Output the [x, y] coordinate of the center of the cell containing the given text.  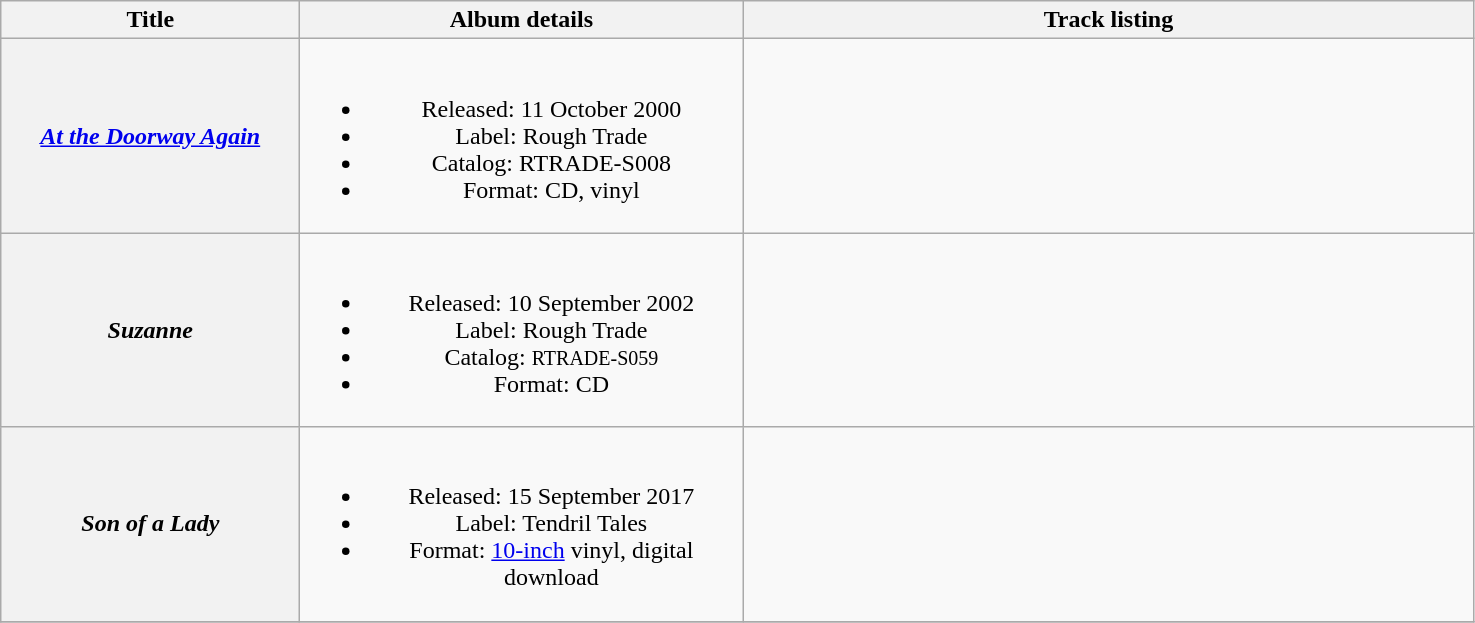
Album details [522, 20]
Released: 15 September 2017Label: Tendril TalesFormat: 10-inch vinyl, digital download [522, 524]
Suzanne [150, 330]
Released: 11 October 2000Label: Rough TradeCatalog: RTRADE-S008Format: CD, vinyl [522, 136]
Released: 10 September 2002Label: Rough TradeCatalog: RTRADE-S059Format: CD [522, 330]
At the Doorway Again [150, 136]
Son of a Lady [150, 524]
Track listing [1108, 20]
Title [150, 20]
